Scan for the cell matching the given text and deliver its (x, y) coordinate at center. 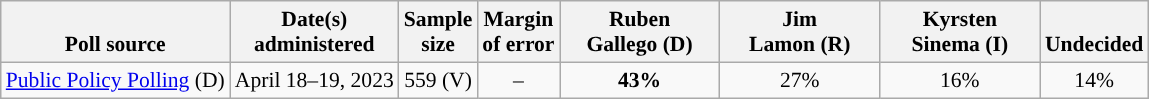
Marginof error (518, 32)
43% (640, 80)
27% (800, 80)
KyrstenSinema (I) (960, 32)
Undecided (1094, 32)
Public Policy Polling (D) (116, 80)
Date(s)administered (314, 32)
559 (V) (438, 80)
– (518, 80)
Samplesize (438, 32)
Poll source (116, 32)
RubenGallego (D) (640, 32)
16% (960, 80)
JimLamon (R) (800, 32)
14% (1094, 80)
April 18–19, 2023 (314, 80)
